Find where the given text appears and provide that cell's center as [x, y] coordinate. 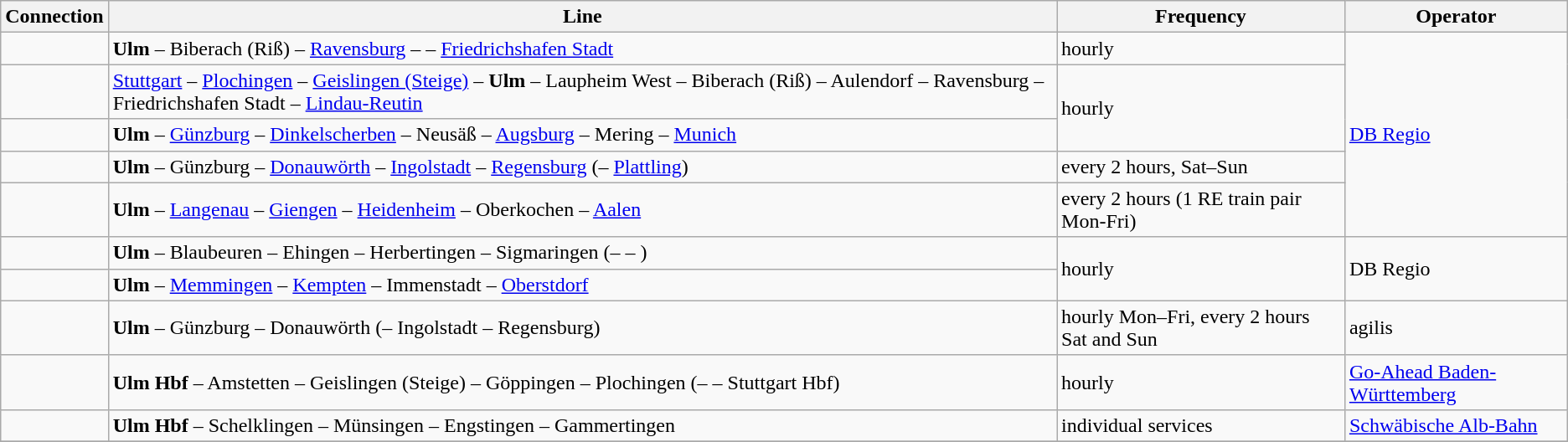
every 2 hours, Sat–Sun [1201, 167]
Ulm – Günzburg – Dinkelscherben – Neusäß – Augsburg – Mering – Munich [582, 135]
Connection [54, 17]
Frequency [1201, 17]
Operator [1456, 17]
Ulm – Günzburg – Donauwörth (– Ingolstadt – Regensburg) [582, 328]
Ulm – Günzburg – Donauwörth – Ingolstadt – Regensburg (– Plattling) [582, 167]
Line [582, 17]
Ulm Hbf – Amstetten – Geislingen (Steige) – Göppingen – Plochingen (– – Stuttgart Hbf) [582, 382]
Ulm – Biberach (Riß) – Ravensburg – – Friedrichshafen Stadt [582, 49]
Schwäbische Alb-Bahn [1456, 425]
Ulm – Langenau – Giengen – Heidenheim – Oberkochen – Aalen [582, 209]
agilis [1456, 328]
individual services [1201, 425]
Go-Ahead Baden-Württemberg [1456, 382]
Ulm – Blaubeuren – Ehingen – Herbertingen – Sigmaringen (– – ) [582, 253]
every 2 hours (1 RE train pair Mon-Fri) [1201, 209]
Ulm Hbf – Schelklingen – Münsingen – Engstingen – Gammertingen [582, 425]
Stuttgart – Plochingen – Geislingen (Steige) – Ulm – Laupheim West – Biberach (Riß) – Aulendorf – Ravensburg – Friedrichshafen Stadt – Lindau-Reutin [582, 92]
Ulm – Memmingen – Kempten – Immenstadt – Oberstdorf [582, 285]
hourly Mon–Fri, every 2 hours Sat and Sun [1201, 328]
